Scan for the cell matching the given text and deliver its [x, y] coordinate at center. 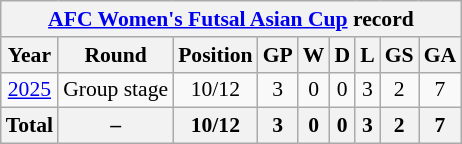
2025 [30, 90]
GS [400, 55]
L [368, 55]
Total [30, 126]
D [342, 55]
Position [215, 55]
– [116, 126]
Year [30, 55]
AFC Women's Futsal Asian Cup record [231, 19]
W [314, 55]
GA [440, 55]
Group stage [116, 90]
Round [116, 55]
GP [278, 55]
